Output the (x, y) coordinate of the center of the cell containing the given text.  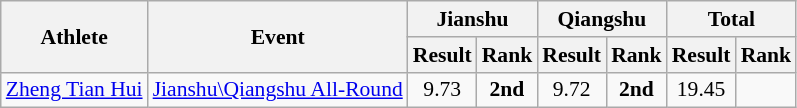
19.45 (702, 90)
Jianshu\Qiangshu All-Round (278, 90)
9.73 (442, 90)
Qiangshu (602, 19)
Zheng Tian Hui (74, 90)
Jianshu (472, 19)
Athlete (74, 36)
9.72 (572, 90)
Event (278, 36)
Total (732, 19)
